Extract the [x, y] coordinate from the center of the cell holding the provided text.  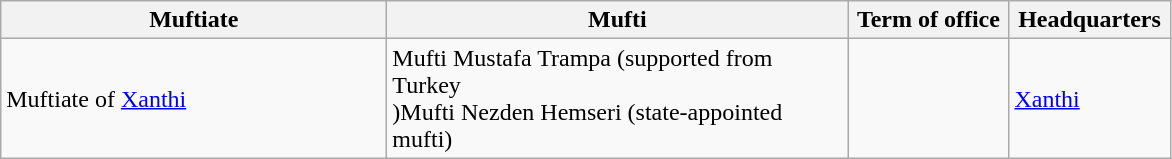
Headquarters [1090, 20]
Muftiate of Xanthi [194, 98]
Xanthi [1090, 98]
Mufti [618, 20]
Mufti Mustafa Trampa (supported from Turkey)Mufti Nezden Hemseri (state-appointed mufti) [618, 98]
Muftiate [194, 20]
Term of office [928, 20]
